Find where the given text appears and provide that cell's center as [x, y] coordinate. 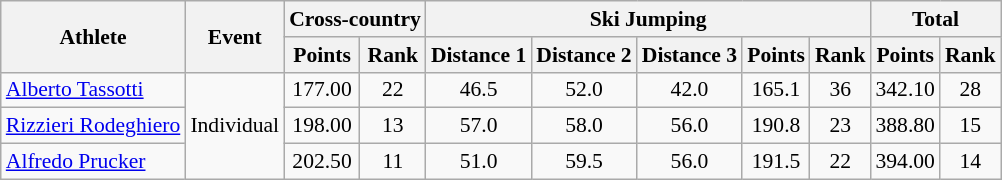
198.00 [322, 126]
Distance 1 [478, 55]
Alfredo Prucker [94, 162]
59.5 [584, 162]
28 [970, 90]
58.0 [584, 126]
11 [393, 162]
190.8 [776, 126]
388.80 [904, 126]
177.00 [322, 90]
13 [393, 126]
Athlete [94, 36]
394.00 [904, 162]
Distance 3 [690, 55]
Individual [234, 126]
165.1 [776, 90]
191.5 [776, 162]
Alberto Tassotti [94, 90]
14 [970, 162]
Distance 2 [584, 55]
42.0 [690, 90]
36 [840, 90]
Event [234, 36]
Total [935, 19]
57.0 [478, 126]
51.0 [478, 162]
Rizzieri Rodeghiero [94, 126]
202.50 [322, 162]
46.5 [478, 90]
Cross-country [355, 19]
342.10 [904, 90]
23 [840, 126]
Ski Jumping [648, 19]
52.0 [584, 90]
15 [970, 126]
